Provide the (x, y) coordinate of the cell's center where the given text is located.  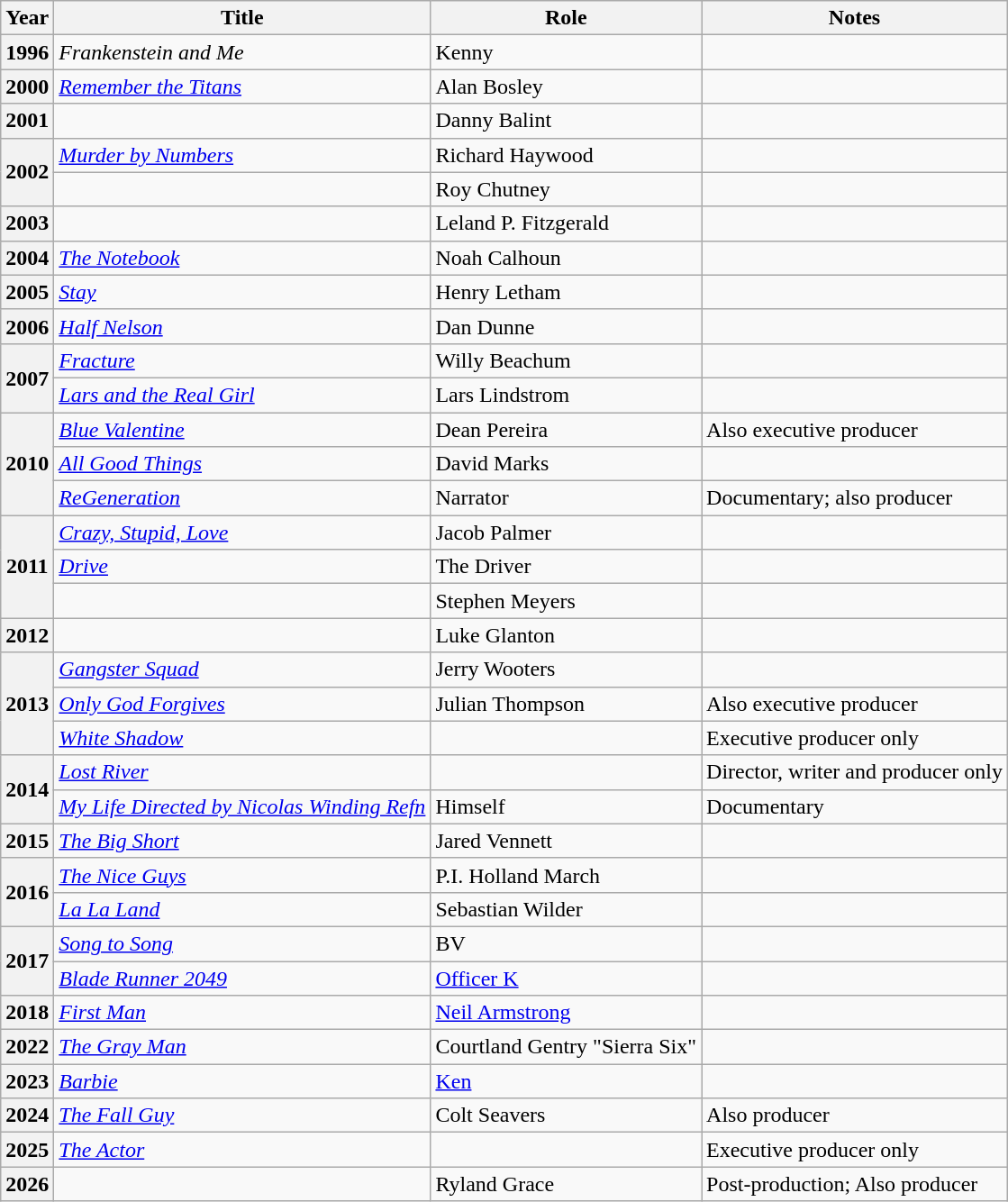
Blade Runner 2049 (242, 978)
2003 (27, 223)
Notes (855, 18)
2024 (27, 1115)
Luke Glanton (566, 635)
Jerry Wooters (566, 669)
Noah Calhoun (566, 258)
The Actor (242, 1150)
2006 (27, 326)
La La Land (242, 909)
2016 (27, 892)
2002 (27, 172)
2000 (27, 87)
My Life Directed by Nicolas Winding Refn (242, 806)
Richard Haywood (566, 155)
Blue Valentine (242, 430)
Dean Pereira (566, 430)
Lost River (242, 772)
Stay (242, 292)
Himself (566, 806)
Neil Armstrong (566, 1013)
Half Nelson (242, 326)
2015 (27, 841)
Lars and the Real Girl (242, 395)
2012 (27, 635)
Title (242, 18)
2018 (27, 1013)
Courtland Gentry "Sierra Six" (566, 1047)
Leland P. Fitzgerald (566, 223)
The Driver (566, 567)
Crazy, Stupid, Love (242, 533)
2005 (27, 292)
The Notebook (242, 258)
Song to Song (242, 943)
Kenny (566, 52)
Stephen Meyers (566, 601)
Murder by Numbers (242, 155)
Drive (242, 567)
Julian Thompson (566, 704)
Willy Beachum (566, 360)
ReGeneration (242, 498)
Jared Vennett (566, 841)
Narrator (566, 498)
The Big Short (242, 841)
2011 (27, 567)
Ken (566, 1081)
2025 (27, 1150)
Officer K (566, 978)
Post-production; Also producer (855, 1184)
Jacob Palmer (566, 533)
Director, writer and producer only (855, 772)
Sebastian Wilder (566, 909)
Fracture (242, 360)
2013 (27, 704)
Documentary (855, 806)
Roy Chutney (566, 189)
P.I. Holland March (566, 875)
2007 (27, 378)
David Marks (566, 464)
Lars Lindstrom (566, 395)
2014 (27, 789)
Frankenstein and Me (242, 52)
2023 (27, 1081)
Ryland Grace (566, 1184)
Documentary; also producer (855, 498)
Dan Dunne (566, 326)
The Nice Guys (242, 875)
Also producer (855, 1115)
Danny Balint (566, 121)
2001 (27, 121)
2004 (27, 258)
Only God Forgives (242, 704)
Colt Seavers (566, 1115)
2026 (27, 1184)
The Gray Man (242, 1047)
Barbie (242, 1081)
2017 (27, 961)
Year (27, 18)
Role (566, 18)
All Good Things (242, 464)
White Shadow (242, 738)
2022 (27, 1047)
BV (566, 943)
Henry Letham (566, 292)
2010 (27, 464)
The Fall Guy (242, 1115)
1996 (27, 52)
First Man (242, 1013)
Gangster Squad (242, 669)
Remember the Titans (242, 87)
Alan Bosley (566, 87)
